Extract the [X, Y] coordinate from the center of the cell holding the provided text.  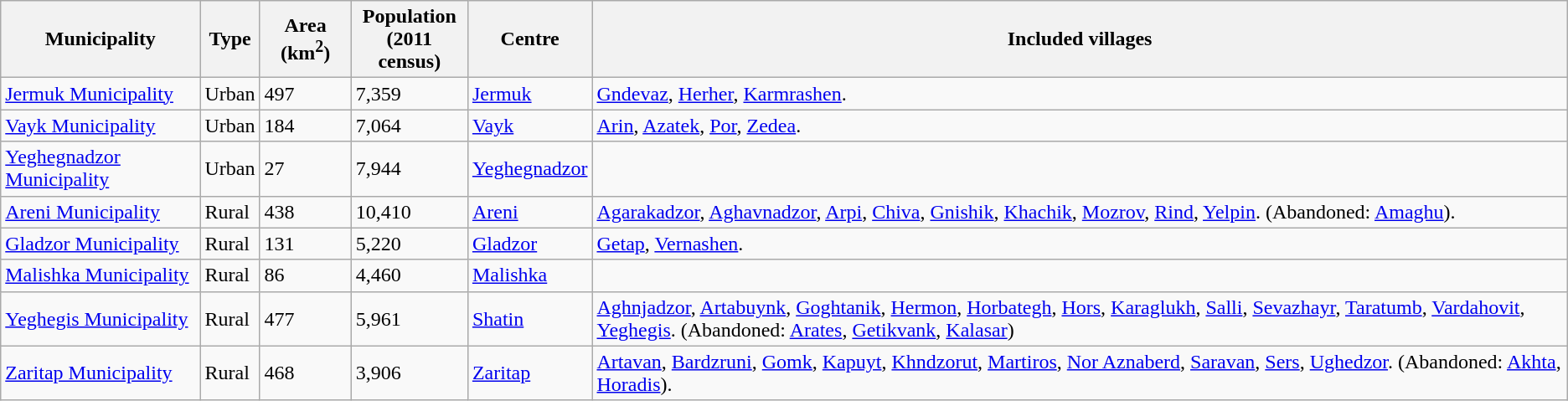
Arin, Azatek, Por, Zedea. [1080, 126]
Gladzor Municipality [101, 244]
Jermuk [529, 94]
468 [305, 373]
Yeghegnadzor Municipality [101, 169]
Malishka [529, 275]
Type [230, 39]
Included villages [1080, 39]
497 [305, 94]
Jermuk Municipality [101, 94]
Vayk Municipality [101, 126]
Municipality [101, 39]
Population(2011 census) [409, 39]
Artavan, Bardzruni, Gomk, Kapuyt, Khndzorut, Martiros, Nor Aznaberd, Saravan, Sers, Ughedzor. (Abandoned: Akhta, Horadis). [1080, 373]
Yeghegnadzor [529, 169]
Agarakadzor, Aghavnadzor, Arpi, Chiva, Gnishik, Khachik, Mozrov, Rind, Yelpin. (Abandoned: Amaghu). [1080, 212]
Centre [529, 39]
7,359 [409, 94]
86 [305, 275]
5,220 [409, 244]
7,064 [409, 126]
184 [305, 126]
Vayk [529, 126]
Gladzor [529, 244]
Getap, Vernashen. [1080, 244]
27 [305, 169]
10,410 [409, 212]
Yeghegis Municipality [101, 318]
Zaritap Municipality [101, 373]
5,961 [409, 318]
131 [305, 244]
Shatin [529, 318]
Malishka Municipality [101, 275]
4,460 [409, 275]
Areni [529, 212]
Gndevaz, Herher, Karmrashen. [1080, 94]
Areni Municipality [101, 212]
Area (km2) [305, 39]
3,906 [409, 373]
7,944 [409, 169]
438 [305, 212]
477 [305, 318]
Zaritap [529, 373]
